Locate the cell with the specified text and output its [X, Y] center coordinate. 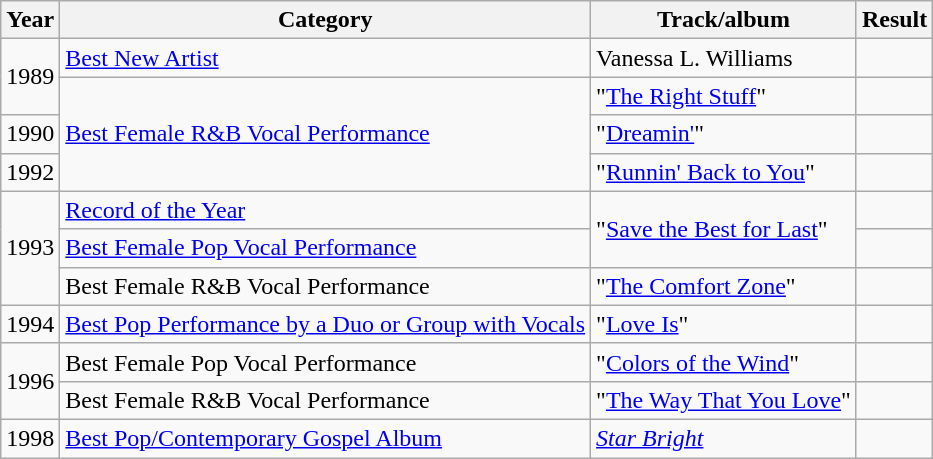
Year [30, 20]
Star Bright [724, 438]
Result [894, 20]
Best New Artist [326, 58]
Best Pop/Contemporary Gospel Album [326, 438]
1998 [30, 438]
"The Way That You Love" [724, 400]
1989 [30, 77]
"Colors of the Wind" [724, 362]
Track/album [724, 20]
Best Pop Performance by a Duo or Group with Vocals [326, 324]
"Save the Best for Last" [724, 229]
Category [326, 20]
1993 [30, 248]
"Runnin' Back to You" [724, 172]
"The Comfort Zone" [724, 286]
1994 [30, 324]
Record of the Year [326, 210]
1990 [30, 134]
1996 [30, 381]
1992 [30, 172]
"Dreamin'" [724, 134]
"Love Is" [724, 324]
"The Right Stuff" [724, 96]
Vanessa L. Williams [724, 58]
